Provide the (x, y) coordinate of the cell's center where the given text is located.  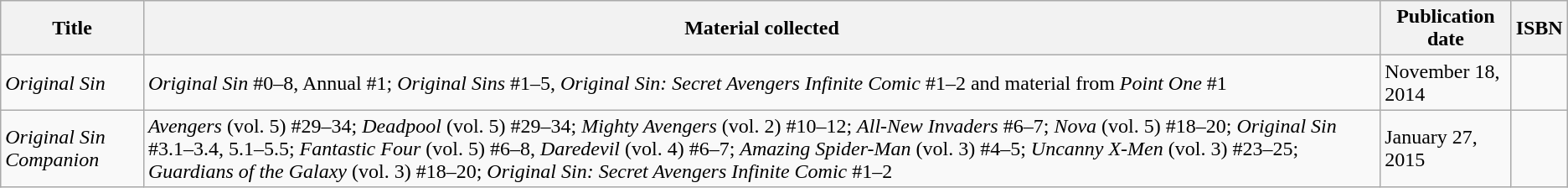
Material collected (761, 29)
Publication date (1446, 29)
ISBN (1540, 29)
Original Sin #0–8, Annual #1; Original Sins #1–5, Original Sin: Secret Avengers Infinite Comic #1–2 and material from Point One #1 (761, 82)
January 27, 2015 (1446, 149)
Title (72, 29)
November 18, 2014 (1446, 82)
Original Sin Companion (72, 149)
Original Sin (72, 82)
